Capture the cell that displays the provided text and extract its [X, Y] central coordinate. 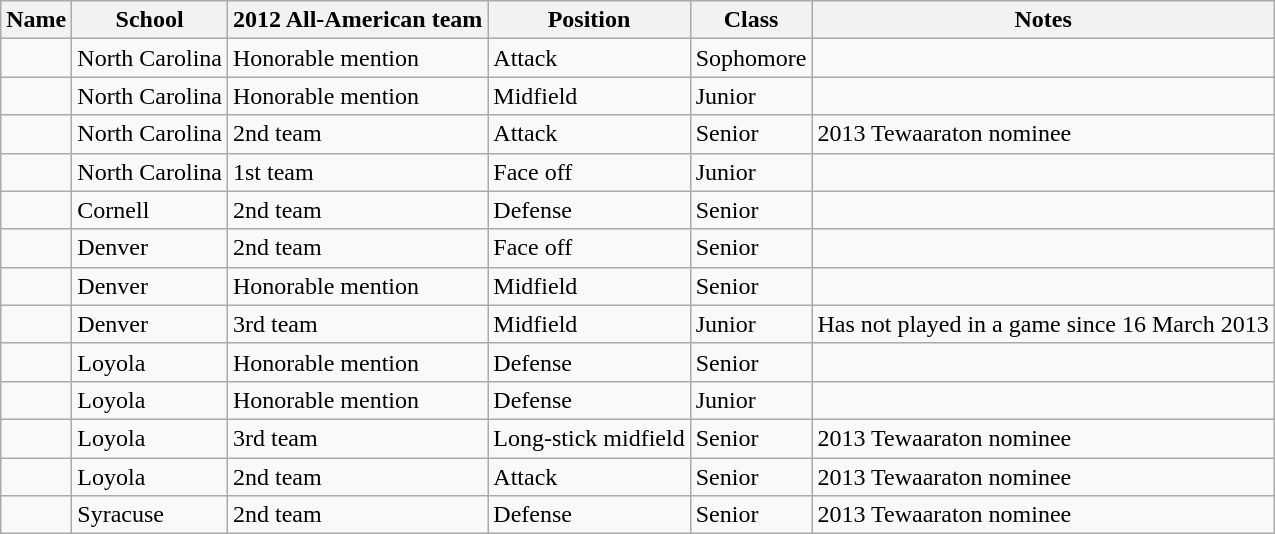
1st team [357, 172]
Position [589, 20]
2012 All-American team [357, 20]
Syracuse [150, 515]
Long-stick midfield [589, 438]
School [150, 20]
Has not played in a game since 16 March 2013 [1043, 324]
Notes [1043, 20]
Name [36, 20]
Class [751, 20]
Cornell [150, 210]
Sophomore [751, 58]
